Return [x, y] of the center of cell containing provided text 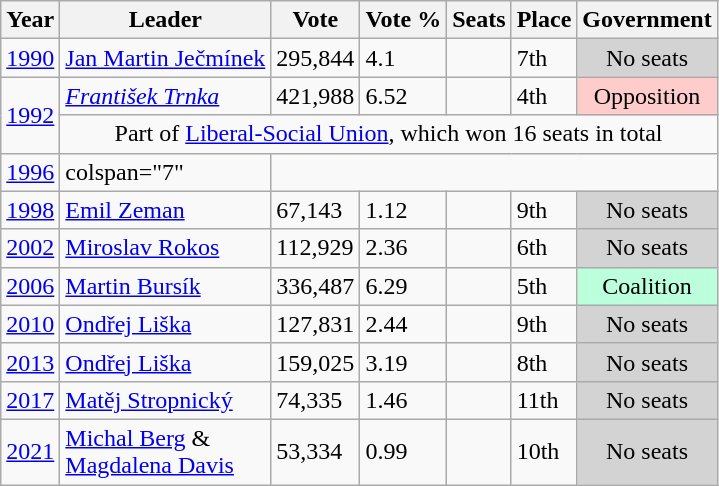
Vote [316, 20]
Vote % [404, 20]
112,929 [316, 248]
10th [544, 452]
Seats [479, 20]
11th [544, 400]
Emil Zeman [166, 210]
4th [544, 96]
74,335 [316, 400]
Matěj Stropnický [166, 400]
336,487 [316, 286]
6th [544, 248]
421,988 [316, 96]
2021 [30, 452]
2017 [30, 400]
1.12 [404, 210]
František Trnka [166, 96]
Miroslav Rokos [166, 248]
5th [544, 286]
Michal Berg &Magdalena Davis [166, 452]
2.44 [404, 324]
Leader [166, 20]
Coalition [647, 286]
127,831 [316, 324]
Part of Liberal-Social Union, which won 16 seats in total [388, 134]
Jan Martin Ječmínek [166, 58]
2006 [30, 286]
53,334 [316, 452]
colspan="7" [166, 172]
2013 [30, 362]
1992 [30, 115]
4.1 [404, 58]
Year [30, 20]
Opposition [647, 96]
3.19 [404, 362]
295,844 [316, 58]
2.36 [404, 248]
1.46 [404, 400]
6.52 [404, 96]
1990 [30, 58]
Place [544, 20]
2002 [30, 248]
Martin Bursík [166, 286]
7th [544, 58]
159,025 [316, 362]
Government [647, 20]
67,143 [316, 210]
1998 [30, 210]
2010 [30, 324]
6.29 [404, 286]
0.99 [404, 452]
1996 [30, 172]
8th [544, 362]
